Output the [x, y] coordinate of the center of the cell containing the given text.  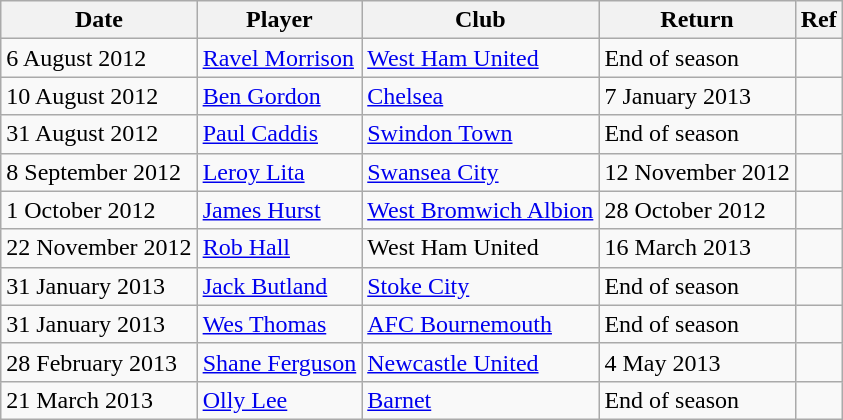
28 October 2012 [697, 210]
Olly Lee [280, 400]
8 September 2012 [99, 172]
Barnet [480, 400]
28 February 2013 [99, 362]
7 January 2013 [697, 96]
Swindon Town [480, 134]
Jack Butland [280, 286]
21 March 2013 [99, 400]
Return [697, 20]
Ben Gordon [280, 96]
Swansea City [480, 172]
AFC Bournemouth [480, 324]
6 August 2012 [99, 58]
1 October 2012 [99, 210]
Rob Hall [280, 248]
Wes Thomas [280, 324]
James Hurst [280, 210]
31 August 2012 [99, 134]
West Bromwich Albion [480, 210]
Ravel Morrison [280, 58]
12 November 2012 [697, 172]
10 August 2012 [99, 96]
22 November 2012 [99, 248]
Shane Ferguson [280, 362]
Date [99, 20]
Club [480, 20]
Stoke City [480, 286]
Paul Caddis [280, 134]
4 May 2013 [697, 362]
Ref [818, 20]
Chelsea [480, 96]
Newcastle United [480, 362]
Player [280, 20]
Leroy Lita [280, 172]
16 March 2013 [697, 248]
